Capture the cell that displays the provided text and extract its [x, y] central coordinate. 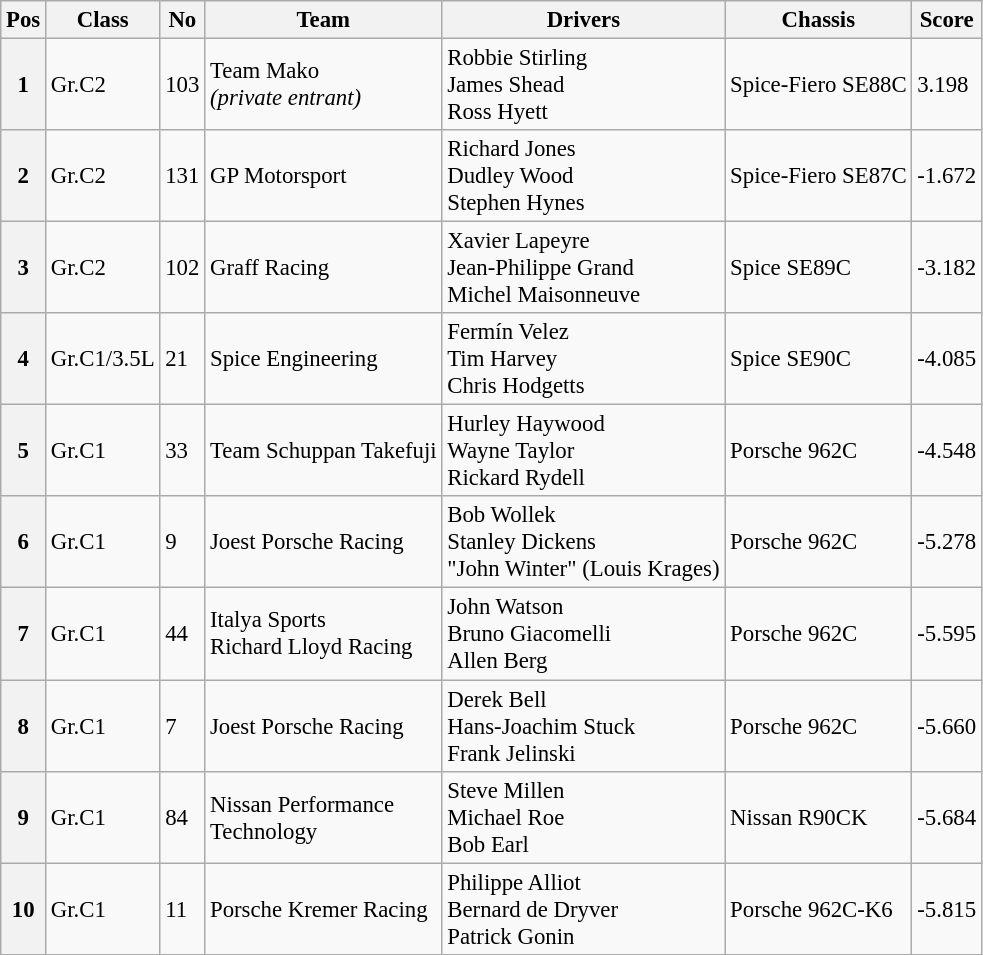
Hurley Haywood Wayne Taylor Rickard Rydell [584, 451]
Spice-Fiero SE87C [818, 176]
2 [24, 176]
-4.085 [946, 359]
131 [182, 176]
-1.672 [946, 176]
-5.278 [946, 542]
No [182, 20]
10 [24, 909]
Fermín Velez Tim Harvey Chris Hodgetts [584, 359]
Spice-Fiero SE88C [818, 85]
33 [182, 451]
102 [182, 268]
-5.684 [946, 817]
Spice SE89C [818, 268]
Class [103, 20]
Chassis [818, 20]
44 [182, 634]
-4.548 [946, 451]
Nissan Performance Technology [324, 817]
Robbie Stirling James Shead Ross Hyett [584, 85]
6 [24, 542]
-5.815 [946, 909]
Team [324, 20]
Steve Millen Michael Roe Bob Earl [584, 817]
Pos [24, 20]
Bob Wollek Stanley Dickens "John Winter" (Louis Krages) [584, 542]
Team Schuppan Takefuji [324, 451]
Gr.C1/3.5L [103, 359]
Porsche 962C-K6 [818, 909]
84 [182, 817]
John Watson Bruno Giacomelli Allen Berg [584, 634]
Italya Sports Richard Lloyd Racing [324, 634]
-3.182 [946, 268]
Spice Engineering [324, 359]
Porsche Kremer Racing [324, 909]
Team Mako(private entrant) [324, 85]
1 [24, 85]
Nissan R90CK [818, 817]
-5.595 [946, 634]
Xavier Lapeyre Jean-Philippe Grand Michel Maisonneuve [584, 268]
Drivers [584, 20]
GP Motorsport [324, 176]
103 [182, 85]
Richard Jones Dudley Wood Stephen Hynes [584, 176]
21 [182, 359]
Derek Bell Hans-Joachim Stuck Frank Jelinski [584, 726]
-5.660 [946, 726]
8 [24, 726]
Score [946, 20]
3.198 [946, 85]
5 [24, 451]
3 [24, 268]
Graff Racing [324, 268]
Spice SE90C [818, 359]
4 [24, 359]
11 [182, 909]
Philippe Alliot Bernard de Dryver Patrick Gonin [584, 909]
